Provide the (x, y) coordinate of the cell's center where the given text is located.  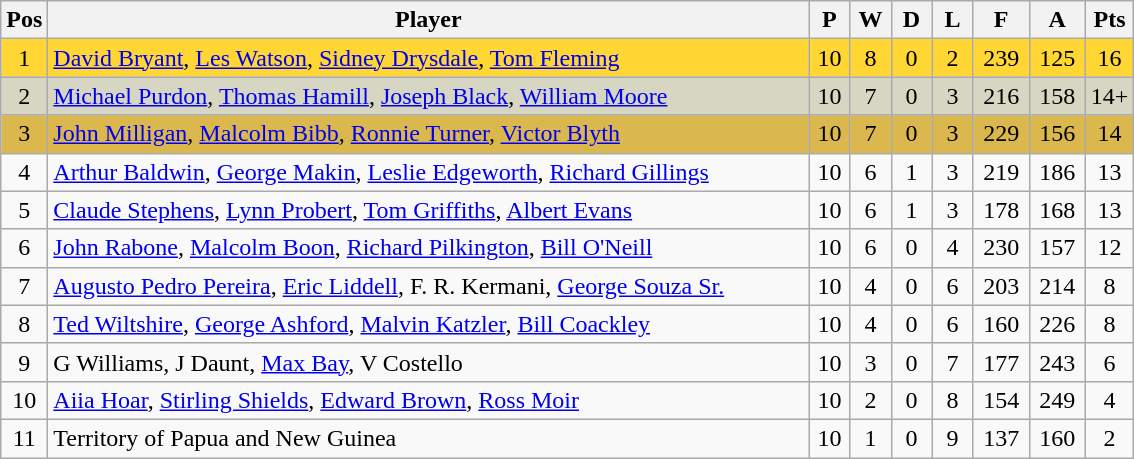
Arthur Baldwin, George Makin, Leslie Edgeworth, Richard Gillings (428, 172)
John Milligan, Malcolm Bibb, Ronnie Turner, Victor Blyth (428, 134)
154 (1001, 400)
186 (1057, 172)
125 (1057, 58)
229 (1001, 134)
David Bryant, Les Watson, Sidney Drysdale, Tom Fleming (428, 58)
203 (1001, 286)
230 (1001, 248)
168 (1057, 210)
Player (428, 20)
12 (1110, 248)
5 (24, 210)
177 (1001, 362)
P (830, 20)
Augusto Pedro Pereira, Eric Liddell, F. R. Kermani, George Souza Sr. (428, 286)
137 (1001, 438)
Aiia Hoar, Stirling Shields, Edward Brown, Ross Moir (428, 400)
158 (1057, 96)
F (1001, 20)
11 (24, 438)
D (912, 20)
Pos (24, 20)
14 (1110, 134)
Territory of Papua and New Guinea (428, 438)
W (870, 20)
239 (1001, 58)
Ted Wiltshire, George Ashford, Malvin Katzler, Bill Coackley (428, 324)
214 (1057, 286)
G Williams, J Daunt, Max Bay, V Costello (428, 362)
156 (1057, 134)
L (952, 20)
John Rabone, Malcolm Boon, Richard Pilkington, Bill O'Neill (428, 248)
226 (1057, 324)
Michael Purdon, Thomas Hamill, Joseph Black, William Moore (428, 96)
178 (1001, 210)
249 (1057, 400)
Claude Stephens, Lynn Probert, Tom Griffiths, Albert Evans (428, 210)
243 (1057, 362)
16 (1110, 58)
157 (1057, 248)
219 (1001, 172)
216 (1001, 96)
14+ (1110, 96)
Pts (1110, 20)
A (1057, 20)
